Return (x, y) of the center of cell containing provided text 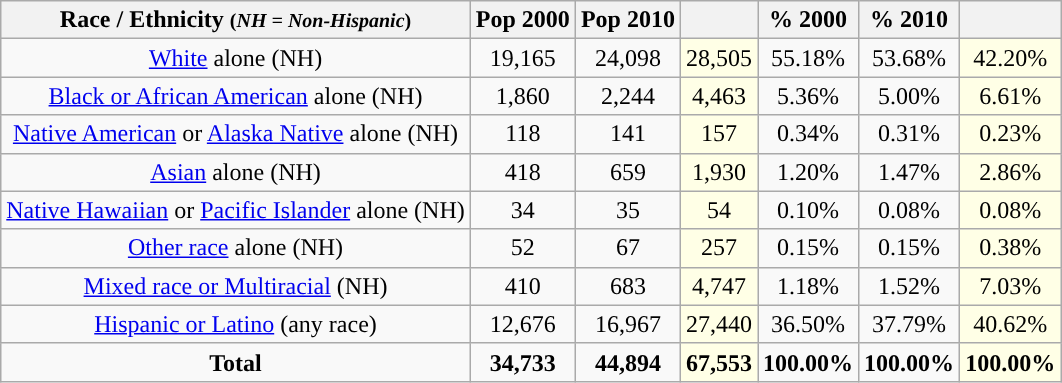
35 (628, 210)
Native Hawaiian or Pacific Islander alone (NH) (236, 210)
1.52% (910, 286)
27,440 (718, 324)
7.03% (1010, 286)
1,860 (522, 96)
0.38% (1010, 248)
0.34% (808, 134)
19,165 (522, 58)
418 (522, 172)
16,967 (628, 324)
1,930 (718, 172)
34 (522, 210)
0.31% (910, 134)
157 (718, 134)
118 (522, 134)
1.18% (808, 286)
36.50% (808, 324)
2,244 (628, 96)
Race / Ethnicity (NH = Non-Hispanic) (236, 20)
141 (628, 134)
659 (628, 172)
6.61% (1010, 96)
40.62% (1010, 324)
24,098 (628, 58)
2.86% (1010, 172)
4,463 (718, 96)
% 2010 (910, 20)
28,505 (718, 58)
1.47% (910, 172)
12,676 (522, 324)
67 (628, 248)
Other race alone (NH) (236, 248)
5.36% (808, 96)
53.68% (910, 58)
34,733 (522, 362)
37.79% (910, 324)
% 2000 (808, 20)
52 (522, 248)
4,747 (718, 286)
0.23% (1010, 134)
257 (718, 248)
55.18% (808, 58)
44,894 (628, 362)
Hispanic or Latino (any race) (236, 324)
54 (718, 210)
0.10% (808, 210)
Asian alone (NH) (236, 172)
1.20% (808, 172)
410 (522, 286)
White alone (NH) (236, 58)
Pop 2000 (522, 20)
5.00% (910, 96)
Total (236, 362)
Pop 2010 (628, 20)
Black or African American alone (NH) (236, 96)
42.20% (1010, 58)
Mixed race or Multiracial (NH) (236, 286)
683 (628, 286)
67,553 (718, 362)
Native American or Alaska Native alone (NH) (236, 134)
